Determine the (x, y) coordinate at the center of the cell enclosing the given text.  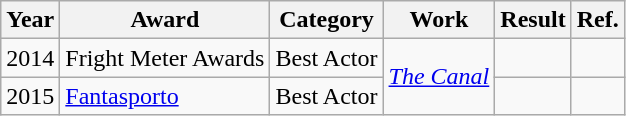
The Canal (439, 77)
Result (533, 20)
Award (165, 20)
2015 (30, 96)
Category (326, 20)
2014 (30, 58)
Ref. (598, 20)
Fright Meter Awards (165, 58)
Work (439, 20)
Fantasporto (165, 96)
Year (30, 20)
